Search for the cell housing the specified text and yield its (X, Y) center coordinate. 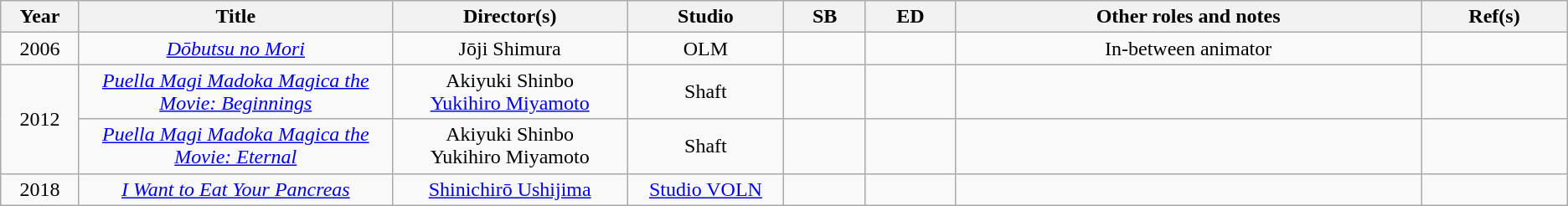
2012 (40, 119)
OLM (705, 49)
Ref(s) (1494, 17)
ED (910, 17)
Puella Magi Madoka Magica the Movie: Eternal (235, 146)
In-between animator (1188, 49)
Title (235, 17)
Studio VOLN (705, 189)
Studio (705, 17)
Puella Magi Madoka Magica the Movie: Beginnings (235, 92)
Year (40, 17)
2006 (40, 49)
Shinichirō Ushijima (509, 189)
Dōbutsu no Mori (235, 49)
Director(s) (509, 17)
Jōji Shimura (509, 49)
Other roles and notes (1188, 17)
I Want to Eat Your Pancreas (235, 189)
2018 (40, 189)
SB (824, 17)
